Return the [x, y] coordinate for the center point of the cell that contains the specified text.  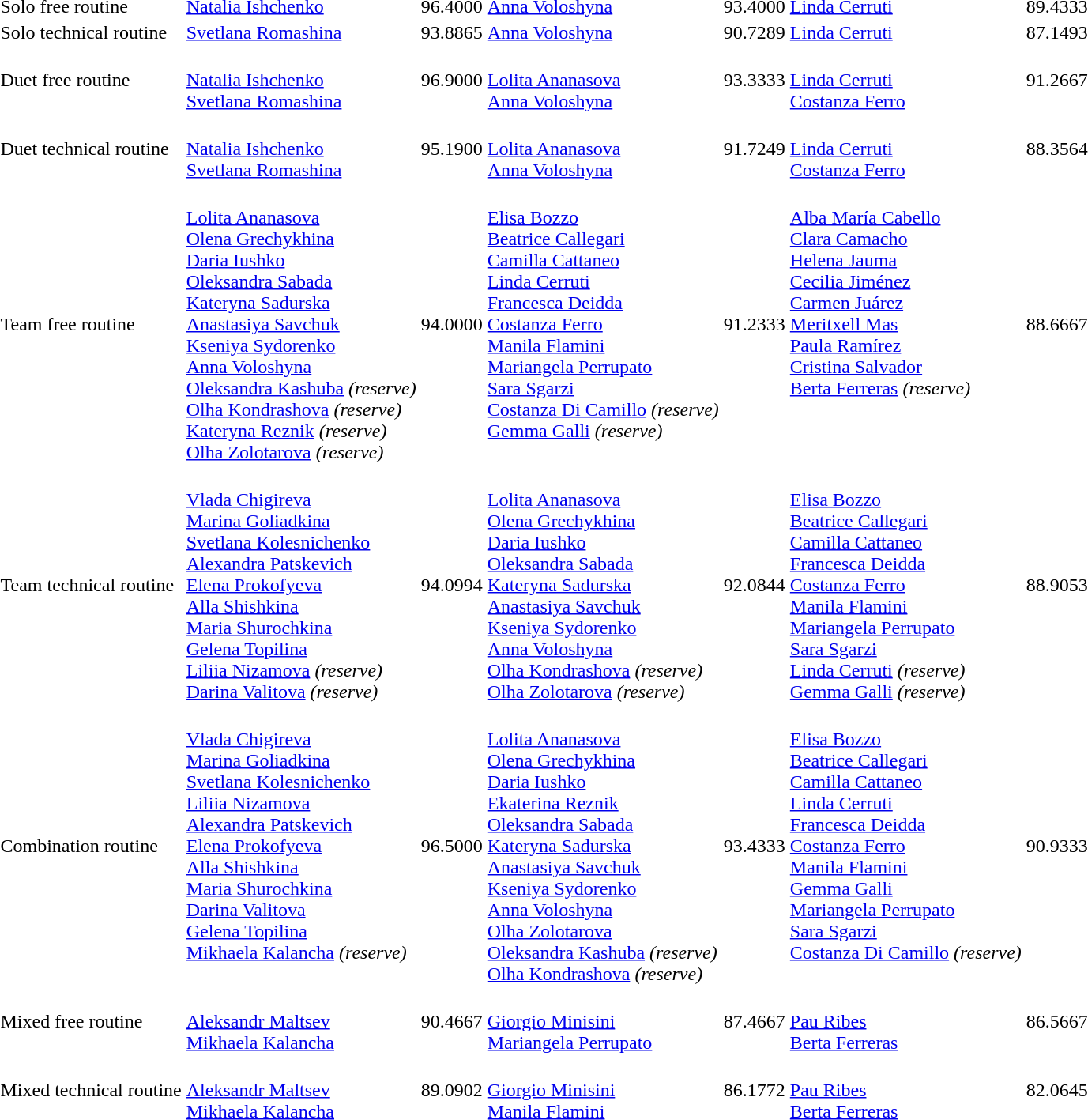
90.7289 [754, 32]
96.9000 [452, 80]
95.1900 [452, 149]
91.7249 [754, 149]
93.8865 [452, 32]
Linda Cerruti [905, 32]
93.4333 [754, 846]
92.0844 [754, 585]
Alba María CabelloClara CamachoHelena JaumaCecilia JiménezCarmen JuárezMeritxell MasPaula RamírezCristina SalvadorBerta Ferreras (reserve) [905, 324]
91.2333 [754, 324]
94.0994 [452, 585]
93.3333 [754, 80]
Giorgio MinisiniMariangela Perrupato [603, 1021]
Anna Voloshyna [603, 32]
87.4667 [754, 1021]
94.0000 [452, 324]
Svetlana Romashina [301, 32]
90.4667 [452, 1021]
Aleksandr MaltsevMikhaela Kalancha [301, 1021]
96.5000 [452, 846]
Pau RibesBerta Ferreras [905, 1021]
